Output the [x, y] coordinate of the center of the cell containing the given text.  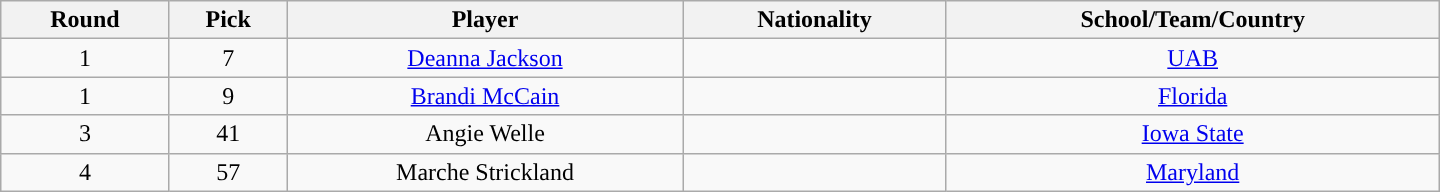
Maryland [1192, 172]
3 [85, 134]
4 [85, 172]
School/Team/Country [1192, 20]
Nationality [814, 20]
57 [228, 172]
7 [228, 58]
UAB [1192, 58]
9 [228, 96]
41 [228, 134]
Brandi McCain [485, 96]
Pick [228, 20]
Marche Strickland [485, 172]
Deanna Jackson [485, 58]
Angie Welle [485, 134]
Player [485, 20]
Iowa State [1192, 134]
Round [85, 20]
Florida [1192, 96]
